From the cell containing the given text, extract its center point as [X, Y] coordinate. 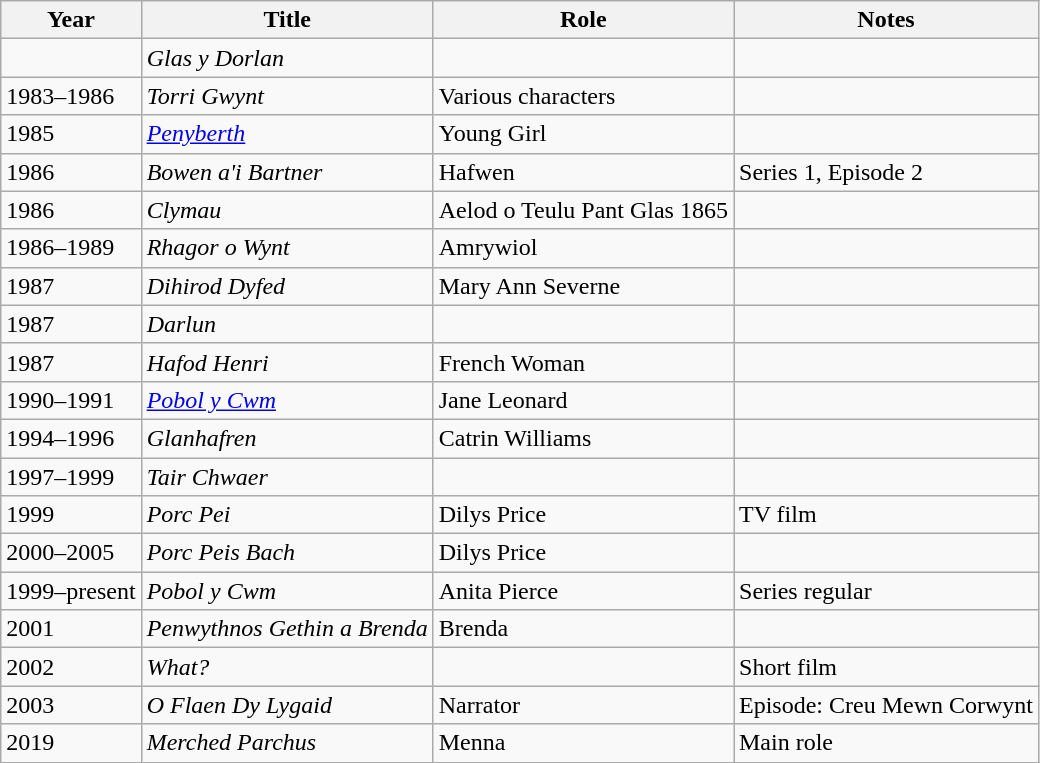
Notes [886, 20]
What? [287, 667]
Rhagor o Wynt [287, 248]
1999 [71, 515]
TV film [886, 515]
Glas y Dorlan [287, 58]
Hafod Henri [287, 362]
1997–1999 [71, 477]
Jane Leonard [583, 400]
Porc Peis Bach [287, 553]
Torri Gwynt [287, 96]
2003 [71, 705]
Hafwen [583, 172]
1985 [71, 134]
Merched Parchus [287, 743]
Brenda [583, 629]
Porc Pei [287, 515]
Episode: Creu Mewn Corwynt [886, 705]
Anita Pierce [583, 591]
Catrin Williams [583, 438]
Role [583, 20]
Series regular [886, 591]
2001 [71, 629]
Title [287, 20]
1986–1989 [71, 248]
Young Girl [583, 134]
1994–1996 [71, 438]
1990–1991 [71, 400]
1999–present [71, 591]
Amrywiol [583, 248]
2000–2005 [71, 553]
Short film [886, 667]
Glanhafren [287, 438]
O Flaen Dy Lygaid [287, 705]
Penyberth [287, 134]
Dihirod Dyfed [287, 286]
Aelod o Teulu Pant Glas 1865 [583, 210]
Series 1, Episode 2 [886, 172]
1983–1986 [71, 96]
Narrator [583, 705]
Bowen a'i Bartner [287, 172]
Clymau [287, 210]
2002 [71, 667]
Various characters [583, 96]
Main role [886, 743]
Mary Ann Severne [583, 286]
Penwythnos Gethin a Brenda [287, 629]
Darlun [287, 324]
Year [71, 20]
French Woman [583, 362]
2019 [71, 743]
Tair Chwaer [287, 477]
Menna [583, 743]
